For the text-containing cell, return its midpoint in (x, y) coordinate format. 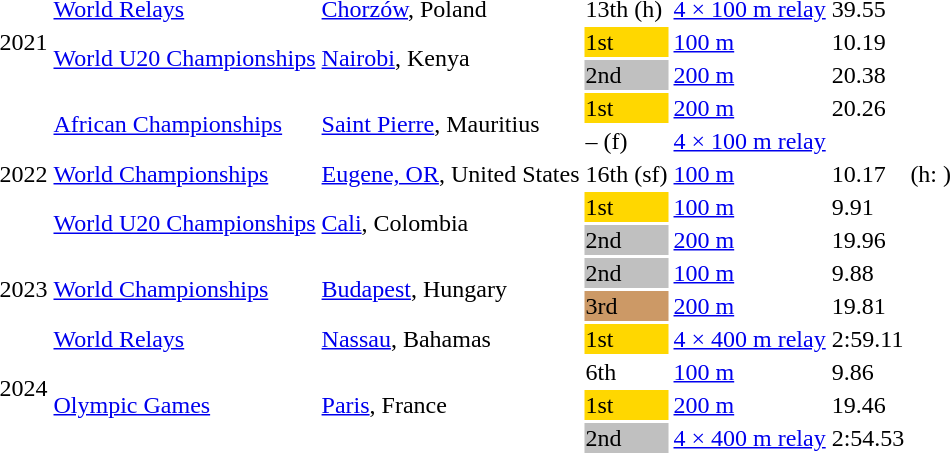
World Relays (184, 339)
African Championships (184, 124)
19.46 (868, 405)
Cali, Colombia (450, 224)
Nassau, Bahamas (450, 339)
19.96 (868, 240)
Eugene, OR, United States (450, 174)
Paris, France (450, 405)
Olympic Games (184, 405)
2:54.53 (868, 438)
– (f) (626, 141)
3rd (626, 306)
10.19 (868, 42)
9.91 (868, 207)
Budapest, Hungary (450, 290)
10.17 (868, 174)
2:59.11 (868, 339)
9.86 (868, 372)
20.26 (868, 108)
4 × 100 m relay (750, 141)
Saint Pierre, Mauritius (450, 124)
19.81 (868, 306)
6th (626, 372)
Nairobi, Kenya (450, 58)
9.88 (868, 273)
16th (sf) (626, 174)
20.38 (868, 75)
